For the text-containing cell, return its midpoint in (x, y) coordinate format. 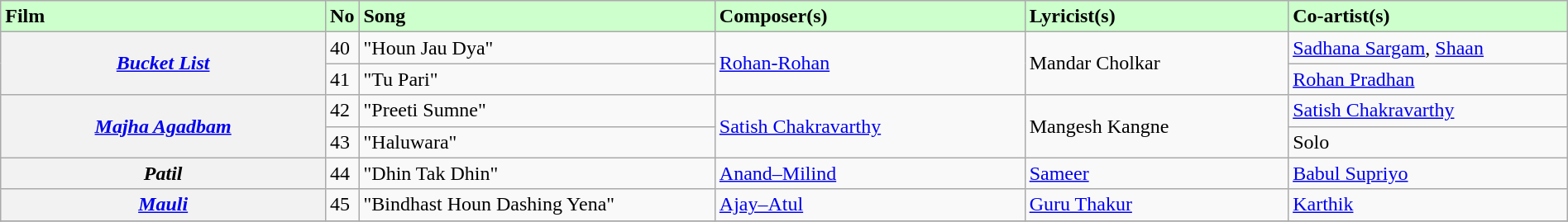
"Dhin Tak Dhin" (537, 173)
Song (537, 17)
Mandar Cholkar (1156, 64)
Anand–Milind (870, 173)
"Tu Pari" (537, 79)
Bucket List (164, 64)
Ajay–Atul (870, 205)
"Bindhast Houn Dashing Yena" (537, 205)
Lyricist(s) (1156, 17)
Sameer (1156, 173)
"Houn Jau Dya" (537, 48)
Karthik (1428, 205)
"Haluwara" (537, 142)
"Preeti Sumne" (537, 111)
Co-artist(s) (1428, 17)
41 (342, 79)
No (342, 17)
Guru Thakur (1156, 205)
43 (342, 142)
45 (342, 205)
40 (342, 48)
Patil (164, 173)
Composer(s) (870, 17)
42 (342, 111)
Mauli (164, 205)
Solo (1428, 142)
Rohan Pradhan (1428, 79)
Mangesh Kangne (1156, 126)
Sadhana Sargam, Shaan (1428, 48)
Rohan-Rohan (870, 64)
Majha Agadbam (164, 126)
44 (342, 173)
Film (164, 17)
Babul Supriyo (1428, 173)
